Determine the (X, Y) coordinate at the center of the cell enclosing the given text.  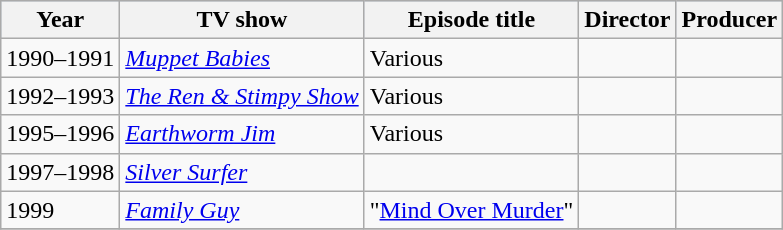
Producer (730, 20)
Family Guy (242, 210)
Director (628, 20)
Earthworm Jim (242, 134)
Silver Surfer (242, 172)
Episode title (472, 20)
Muppet Babies (242, 58)
1990–1991 (60, 58)
Year (60, 20)
1995–1996 (60, 134)
The Ren & Stimpy Show (242, 96)
TV show (242, 20)
1992–1993 (60, 96)
1997–1998 (60, 172)
1999 (60, 210)
"Mind Over Murder" (472, 210)
